Search for the cell housing the specified text and yield its (x, y) center coordinate. 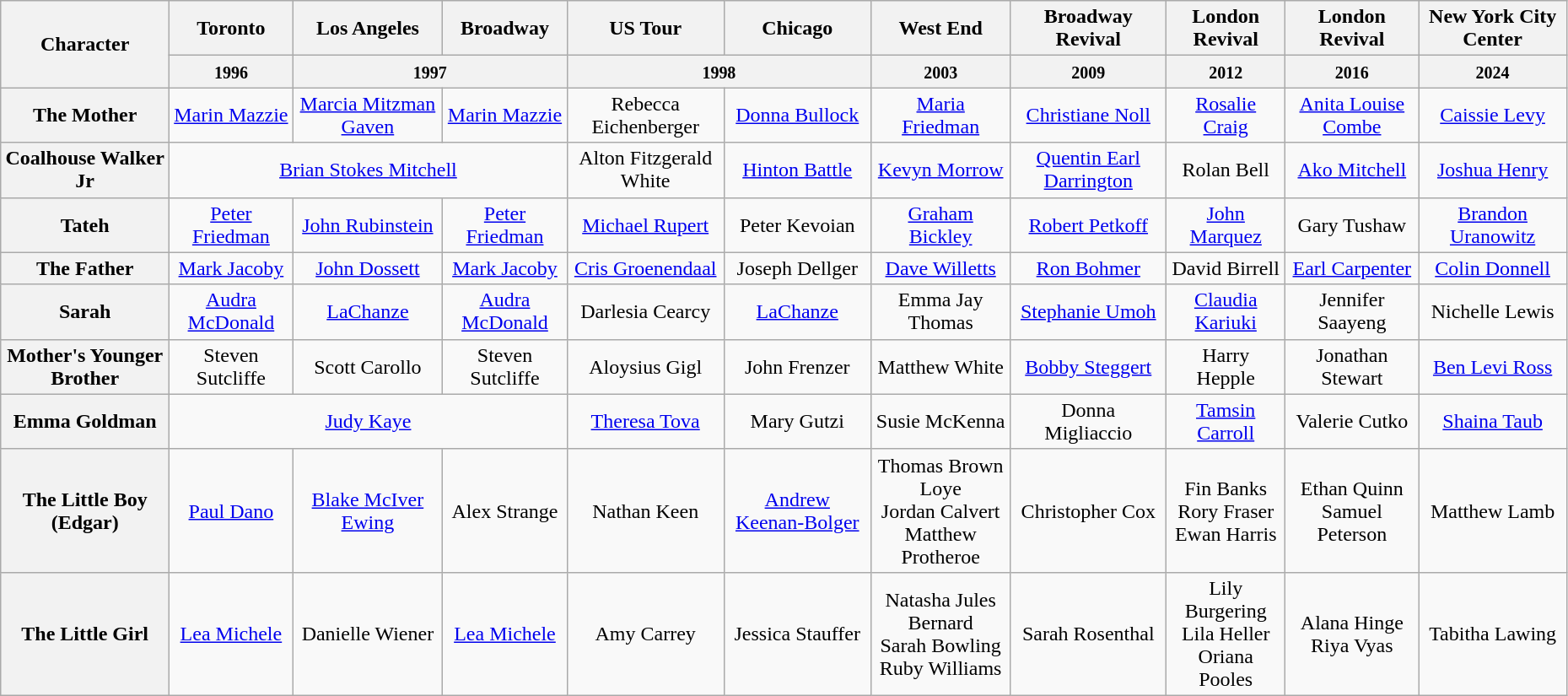
Scott Carollo (368, 366)
Character (85, 44)
Cris Groenendaal (645, 268)
West End (940, 29)
Jessica Stauffer (797, 634)
The Little Boy (Edgar) (85, 510)
Nichelle Lewis (1493, 312)
Darlesia Cearcy (645, 312)
Broadway Revival (1088, 29)
Los Angeles (368, 29)
Bobby Steggert (1088, 366)
Brandon Uranowitz (1493, 224)
Tamsin Carroll (1226, 422)
Hinton Battle (797, 170)
Christiane Noll (1088, 115)
John Rubinstein (368, 224)
The Mother (85, 115)
Natasha Jules Bernard Sarah Bowling Ruby Williams (940, 634)
Ako Mitchell (1352, 170)
Susie McKenna (940, 422)
Robert Petkoff (1088, 224)
Aloysius Gigl (645, 366)
Alana Hinge Riya Vyas (1352, 634)
David Birrell (1226, 268)
Paul Dano (231, 510)
Brian Stokes Mitchell (369, 170)
Tateh (85, 224)
Mary Gutzi (797, 422)
John Marquez (1226, 224)
Anita Louise Combe (1352, 115)
Judy Kaye (369, 422)
John Frenzer (797, 366)
Harry Hepple (1226, 366)
2009 (1088, 72)
Earl Carpenter (1352, 268)
Coalhouse Walker Jr (85, 170)
Mother's Younger Brother (85, 366)
Michael Rupert (645, 224)
Colin Donnell (1493, 268)
Valerie Cutko (1352, 422)
Lily Burgering Lila Heller Oriana Pooles (1226, 634)
Jennifer Saayeng (1352, 312)
Stephanie Umoh (1088, 312)
Blake McIver Ewing (368, 510)
Peter Kevoian (797, 224)
New York City Center (1493, 29)
Rolan Bell (1226, 170)
Rebecca Eichenberger (645, 115)
Marcia Mitzman Gaven (368, 115)
Alton Fitzgerald White (645, 170)
Rosalie Craig (1226, 115)
Sarah (85, 312)
The Little Girl (85, 634)
Gary Tushaw (1352, 224)
2012 (1226, 72)
Matthew Lamb (1493, 510)
Broadway (505, 29)
Maria Friedman (940, 115)
Matthew White (940, 366)
Donna Bullock (797, 115)
Toronto (231, 29)
2016 (1352, 72)
Claudia Kariuki (1226, 312)
John Dossett (368, 268)
Thomas Brown Loye Jordan Calvert Matthew Protheroe (940, 510)
Ron Bohmer (1088, 268)
Christopher Cox (1088, 510)
Sarah Rosenthal (1088, 634)
Emma Jay Thomas (940, 312)
Ben Levi Ross (1493, 366)
Alex Strange (505, 510)
Ethan Quinn Samuel Peterson (1352, 510)
1998 (719, 72)
1997 (430, 72)
Fin Banks Rory Fraser Ewan Harris (1226, 510)
Dave Willetts (940, 268)
US Tour (645, 29)
Kevyn Morrow (940, 170)
Caissie Levy (1493, 115)
Joseph Dellger (797, 268)
Joshua Henry (1493, 170)
Jonathan Stewart (1352, 366)
Theresa Tova (645, 422)
Chicago (797, 29)
Nathan Keen (645, 510)
Andrew Keenan-Bolger (797, 510)
The Father (85, 268)
Danielle Wiener (368, 634)
Graham Bickley (940, 224)
Donna Migliaccio (1088, 422)
Quentin Earl Darrington (1088, 170)
2003 (940, 72)
Amy Carrey (645, 634)
Tabitha Lawing (1493, 634)
1996 (231, 72)
Emma Goldman (85, 422)
Shaina Taub (1493, 422)
2024 (1493, 72)
